Scan for the cell matching the given text and deliver its [X, Y] coordinate at center. 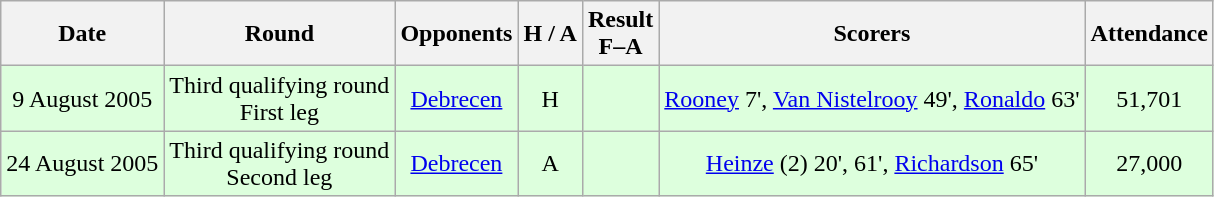
9 August 2005 [82, 98]
Scorers [872, 34]
Heinze (2) 20', 61', Richardson 65' [872, 164]
27,000 [1149, 164]
H [550, 98]
H / A [550, 34]
Opponents [456, 34]
Third qualifying roundSecond leg [280, 164]
Attendance [1149, 34]
51,701 [1149, 98]
ResultF–A [620, 34]
Third qualifying roundFirst leg [280, 98]
24 August 2005 [82, 164]
Rooney 7', Van Nistelrooy 49', Ronaldo 63' [872, 98]
Date [82, 34]
Round [280, 34]
A [550, 164]
